Find where the given text appears and provide that cell's center as (x, y) coordinate. 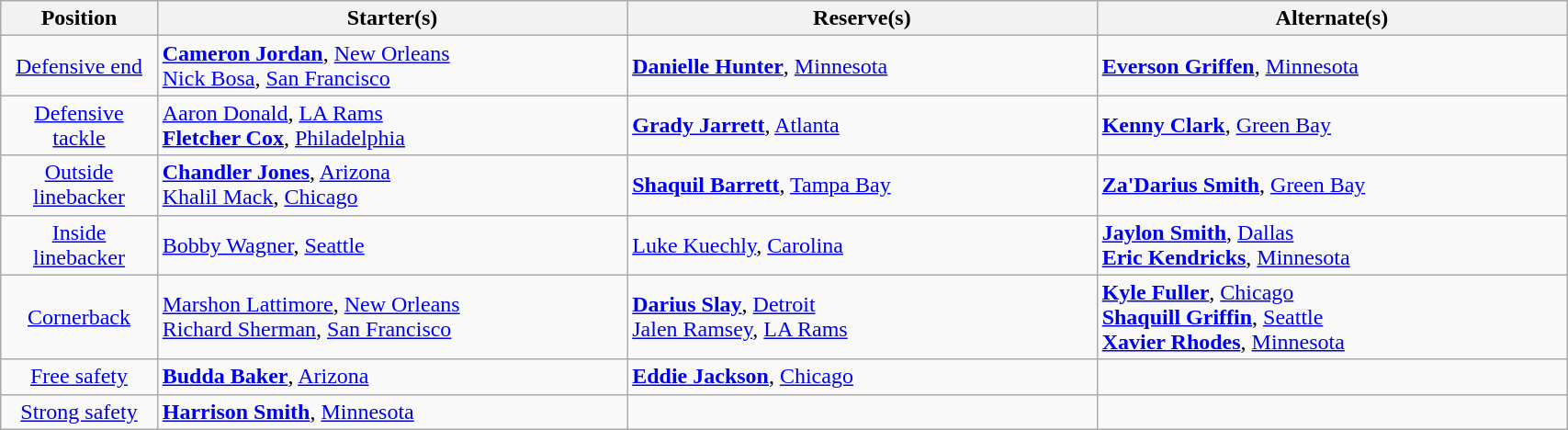
Defensive tackle (79, 125)
Jaylon Smith, Dallas Eric Kendricks, Minnesota (1332, 244)
Marshon Lattimore, New Orleans Richard Sherman, San Francisco (391, 317)
Free safety (79, 377)
Everson Griffen, Minnesota (1332, 66)
Kenny Clark, Green Bay (1332, 125)
Danielle Hunter, Minnesota (862, 66)
Inside linebacker (79, 244)
Cameron Jordan, New Orleans Nick Bosa, San Francisco (391, 66)
Kyle Fuller, Chicago Shaquill Griffin, Seattle Xavier Rhodes, Minnesota (1332, 317)
Defensive end (79, 66)
Chandler Jones, Arizona Khalil Mack, Chicago (391, 186)
Strong safety (79, 412)
Bobby Wagner, Seattle (391, 244)
Shaquil Barrett, Tampa Bay (862, 186)
Budda Baker, Arizona (391, 377)
Reserve(s) (862, 18)
Cornerback (79, 317)
Alternate(s) (1332, 18)
Grady Jarrett, Atlanta (862, 125)
Luke Kuechly, Carolina (862, 244)
Eddie Jackson, Chicago (862, 377)
Za'Darius Smith, Green Bay (1332, 186)
Darius Slay, Detroit Jalen Ramsey, LA Rams (862, 317)
Position (79, 18)
Aaron Donald, LA Rams Fletcher Cox, Philadelphia (391, 125)
Outside linebacker (79, 186)
Harrison Smith, Minnesota (391, 412)
Starter(s) (391, 18)
